Scan for the cell matching the given text and deliver its (x, y) coordinate at center. 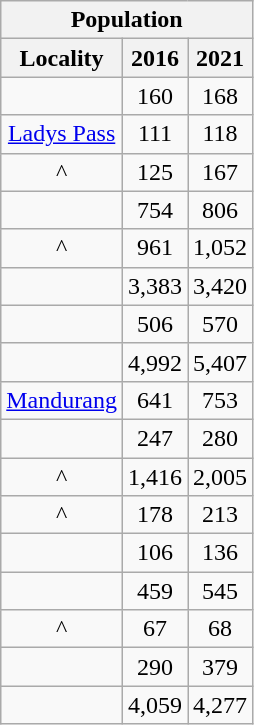
2021 (220, 58)
1,416 (154, 477)
2016 (154, 58)
280 (220, 438)
379 (220, 667)
290 (154, 667)
3,383 (154, 286)
806 (220, 210)
125 (154, 172)
961 (154, 248)
4,277 (220, 705)
4,059 (154, 705)
Mandurang (62, 400)
111 (154, 134)
160 (154, 96)
2,005 (220, 477)
641 (154, 400)
118 (220, 134)
67 (154, 629)
506 (154, 324)
3,420 (220, 286)
4,992 (154, 362)
754 (154, 210)
Population (127, 20)
68 (220, 629)
106 (154, 553)
753 (220, 400)
570 (220, 324)
Locality (62, 58)
459 (154, 591)
Ladys Pass (62, 134)
178 (154, 515)
168 (220, 96)
5,407 (220, 362)
545 (220, 591)
136 (220, 553)
213 (220, 515)
1,052 (220, 248)
167 (220, 172)
247 (154, 438)
